Find where the given text appears and provide that cell's center as [X, Y] coordinate. 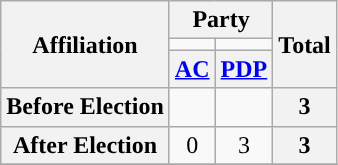
Party [220, 20]
Total [305, 44]
Affiliation [86, 44]
PDP [244, 69]
0 [192, 145]
Before Election [86, 107]
After Election [86, 145]
AC [192, 69]
